Output the [X, Y] coordinate of the center of the cell containing the given text.  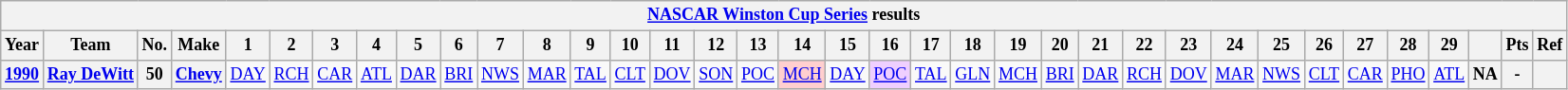
NASCAR Winston Cup Series results [784, 15]
11 [672, 45]
- [1517, 74]
Pts [1517, 45]
26 [1323, 45]
50 [154, 74]
Chevy [198, 74]
1 [248, 45]
15 [848, 45]
No. [154, 45]
Ref [1550, 45]
18 [973, 45]
7 [501, 45]
23 [1188, 45]
6 [459, 45]
13 [758, 45]
8 [547, 45]
17 [931, 45]
21 [1101, 45]
28 [1409, 45]
29 [1449, 45]
SON [716, 74]
20 [1059, 45]
19 [1018, 45]
16 [890, 45]
Ray DeWitt [90, 74]
3 [335, 45]
9 [590, 45]
2 [291, 45]
14 [802, 45]
PHO [1409, 74]
5 [418, 45]
GLN [973, 74]
12 [716, 45]
4 [377, 45]
22 [1145, 45]
Make [198, 45]
27 [1365, 45]
10 [630, 45]
Team [90, 45]
1990 [23, 74]
Year [23, 45]
NA [1486, 74]
24 [1235, 45]
25 [1281, 45]
